Extract the [x, y] coordinate from the center of the cell holding the provided text.  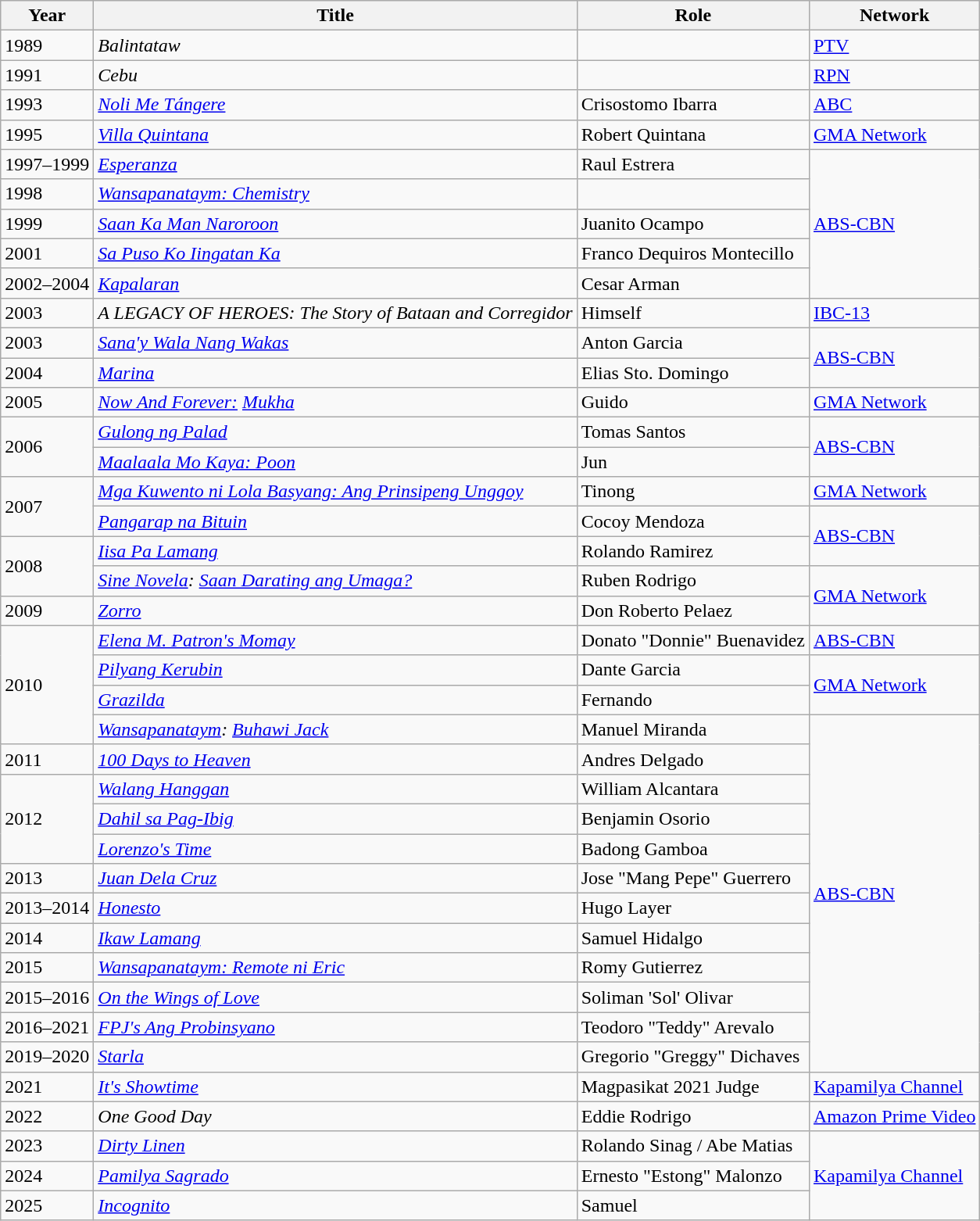
Ikaw Lamang [335, 938]
Role [692, 16]
Dante Garcia [692, 670]
Magpasikat 2021 Judge [692, 1087]
Don Roberto Pelaez [692, 610]
Andres Delgado [692, 759]
Soliman 'Sol' Olivar [692, 997]
Sine Novela: Saan Darating ang Umaga? [335, 581]
Zorro [335, 610]
Gregorio "Greggy" Dichaves [692, 1057]
Juan Dela Cruz [335, 879]
Cesar Arman [692, 283]
2009 [47, 610]
Samuel Hidalgo [692, 938]
Pangarap na Bituin [335, 521]
Ruben Rodrigo [692, 581]
Samuel [692, 1205]
2013–2014 [47, 908]
Year [47, 16]
Villa Quintana [335, 134]
Wansapanataym: Remote ni Eric [335, 968]
Jun [692, 462]
Manuel Miranda [692, 729]
William Alcantara [692, 789]
2022 [47, 1116]
PTV [894, 45]
Esperanza [335, 164]
2011 [47, 759]
Title [335, 16]
Elias Sto. Domingo [692, 373]
Teodoro "Teddy" Arevalo [692, 1027]
Raul Estrera [692, 164]
Gulong ng Palad [335, 432]
Walang Hanggan [335, 789]
2025 [47, 1205]
2001 [47, 253]
Jose "Mang Pepe" Guerrero [692, 879]
Honesto [335, 908]
1989 [47, 45]
Saan Ka Man Naroroon [335, 224]
Rolando Sinag / Abe Matias [692, 1146]
Kapalaran [335, 283]
On the Wings of Love [335, 997]
1995 [47, 134]
1999 [47, 224]
Pamilya Sagrado [335, 1176]
Donato "Donnie" Buenavidez [692, 640]
Crisostomo Ibarra [692, 105]
Starla [335, 1057]
Noli Me Tángere [335, 105]
2007 [47, 507]
A LEGACY OF HEROES: The Story of Bataan and Corregidor [335, 313]
Elena M. Patron's Momay [335, 640]
2008 [47, 566]
1991 [47, 75]
Grazilda [335, 700]
2023 [47, 1146]
ABC [894, 105]
2016–2021 [47, 1027]
2015 [47, 968]
Tomas Santos [692, 432]
Incognito [335, 1205]
Maalaala Mo Kaya: Poon [335, 462]
Himself [692, 313]
Robert Quintana [692, 134]
Dirty Linen [335, 1146]
Sana'y Wala Nang Wakas [335, 342]
Lorenzo's Time [335, 848]
It's Showtime [335, 1087]
Ernesto "Estong" Malonzo [692, 1176]
Rolando Ramirez [692, 551]
Guido [692, 403]
Hugo Layer [692, 908]
2021 [47, 1087]
Pilyang Kerubin [335, 670]
1993 [47, 105]
Benjamin Osorio [692, 818]
Dahil sa Pag-Ibig [335, 818]
One Good Day [335, 1116]
2005 [47, 403]
Eddie Rodrigo [692, 1116]
Badong Gamboa [692, 848]
Balintataw [335, 45]
Fernando [692, 700]
2004 [47, 373]
Amazon Prime Video [894, 1116]
Anton Garcia [692, 342]
2019–2020 [47, 1057]
RPN [894, 75]
IBC-13 [894, 313]
Cocoy Mendoza [692, 521]
Iisa Pa Lamang [335, 551]
Wansapanataym: Buhawi Jack [335, 729]
Juanito Ocampo [692, 224]
Romy Gutierrez [692, 968]
Network [894, 16]
2012 [47, 818]
Wansapanataym: Chemistry [335, 194]
Cebu [335, 75]
Sa Puso Ko Iingatan Ka [335, 253]
Marina [335, 373]
Tinong [692, 492]
2002–2004 [47, 283]
FPJ's Ang Probinsyano [335, 1027]
1998 [47, 194]
1997–1999 [47, 164]
Now And Forever: Mukha [335, 403]
Franco Dequiros Montecillo [692, 253]
2006 [47, 447]
100 Days to Heaven [335, 759]
2010 [47, 685]
2024 [47, 1176]
2015–2016 [47, 997]
Mga Kuwento ni Lola Basyang: Ang Prinsipeng Unggoy [335, 492]
2014 [47, 938]
2013 [47, 879]
